Capture the cell that displays the provided text and extract its [X, Y] central coordinate. 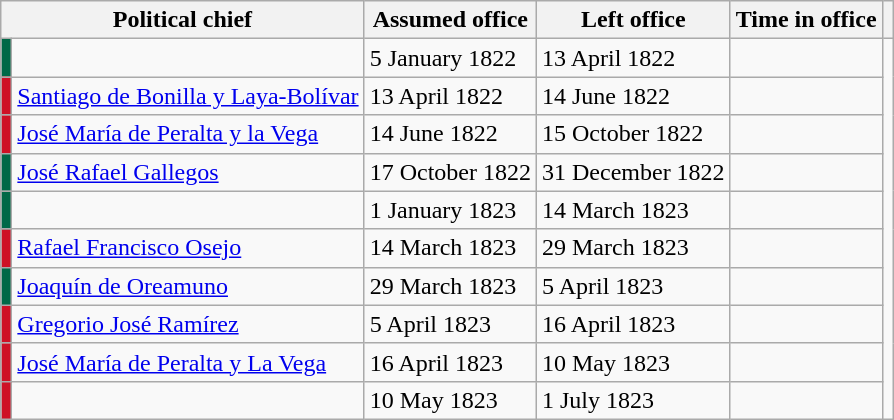
Joaquín de Oreamuno [188, 286]
17 October 1822 [450, 172]
31 December 1822 [633, 172]
Time in office [806, 20]
Political chief [182, 20]
José María de Peralta y la Vega [188, 134]
José Rafael Gallegos [188, 172]
José María de Peralta y La Vega [188, 362]
Santiago de Bonilla y Laya-Bolívar [188, 96]
Left office [633, 20]
5 January 1822 [450, 58]
Gregorio José Ramírez [188, 324]
Assumed office [450, 20]
15 October 1822 [633, 134]
Rafael Francisco Osejo [188, 248]
1 July 1823 [633, 400]
1 January 1823 [450, 210]
